Provide the [X, Y] coordinate of the cell's center where the given text is located.  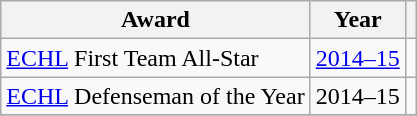
Year [358, 20]
ECHL First Team All-Star [156, 58]
ECHL Defenseman of the Year [156, 96]
Award [156, 20]
